Output the (x, y) coordinate of the center of the cell containing the given text.  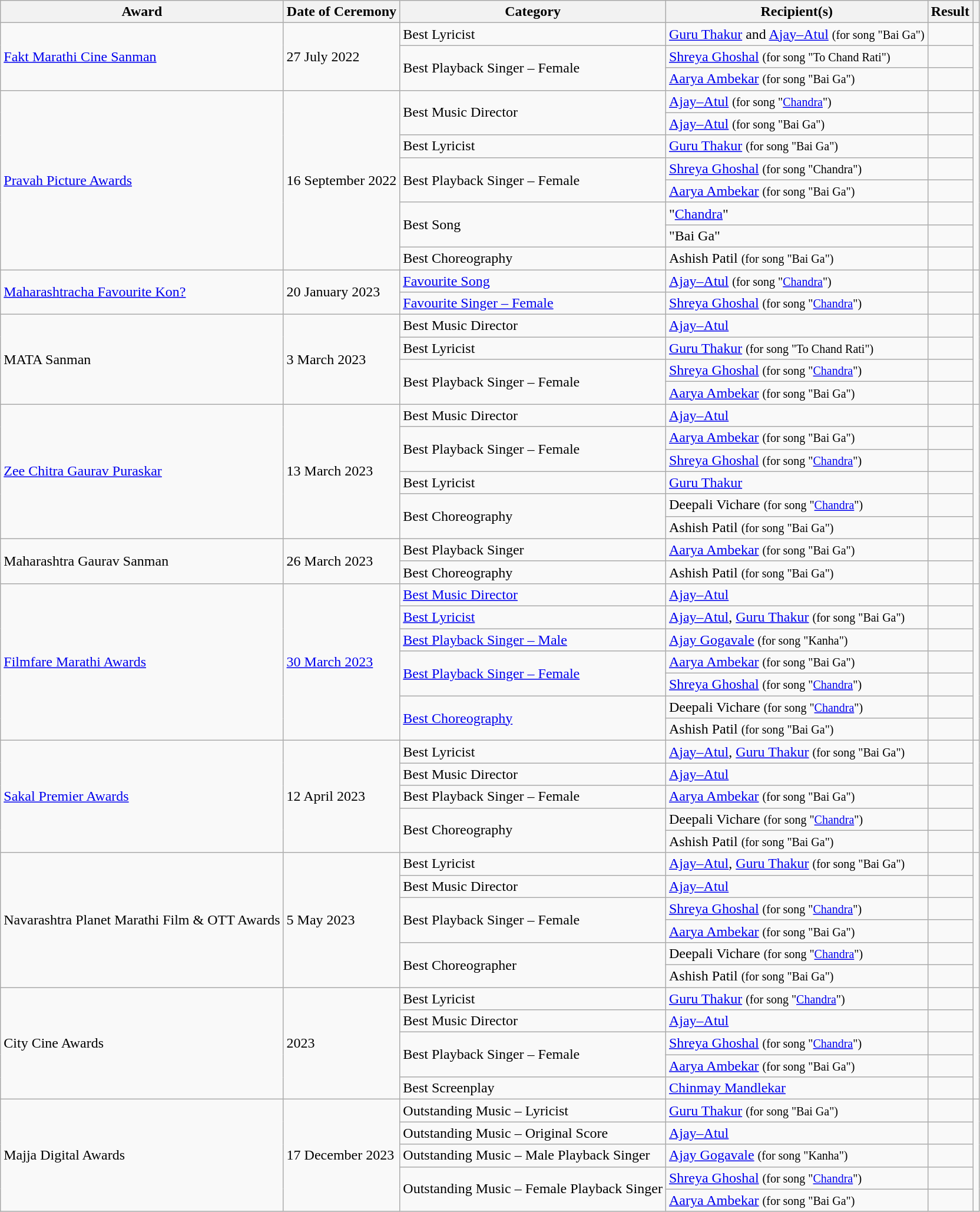
13 March 2023 (342, 471)
12 April 2023 (342, 797)
Best Playback Singer – Male (533, 639)
Best Song (533, 224)
Pravah Picture Awards (142, 180)
"Chandra" (796, 213)
Date of Ceremony (342, 12)
Outstanding Music – Female Playback Singer (533, 1189)
Sakal Premier Awards (142, 797)
Filmfare Marathi Awards (142, 662)
5 May 2023 (342, 920)
2023 (342, 1043)
Zee Chitra Gaurav Puraskar (142, 471)
Majja Digital Awards (142, 1155)
Result (950, 12)
27 July 2022 (342, 57)
Best Choreographer (533, 965)
MATA Sanman (142, 359)
Outstanding Music – Original Score (533, 1133)
City Cine Awards (142, 1043)
26 March 2023 (342, 561)
Fakt Marathi Cine Sanman (142, 57)
"Bai Ga" (796, 236)
Award (142, 12)
Favourite Song (533, 281)
16 September 2022 (342, 180)
Guru Thakur (for song "To Chand Rati") (796, 348)
Best Screenplay (533, 1088)
Guru Thakur (796, 483)
Maharashtracha Favourite Kon? (142, 292)
30 March 2023 (342, 662)
Ajay–Atul (for song "Bai Ga") (796, 124)
3 March 2023 (342, 359)
Recipient(s) (796, 12)
Favourite Singer – Female (533, 303)
Maharashtra Gaurav Sanman (142, 561)
20 January 2023 (342, 292)
Category (533, 12)
Navarashtra Planet Marathi Film & OTT Awards (142, 920)
Chinmay Mandlekar (796, 1088)
Guru Thakur (for song "Chandra") (796, 999)
Shreya Ghoshal (for song "To Chand Rati") (796, 57)
17 December 2023 (342, 1155)
Outstanding Music – Male Playback Singer (533, 1155)
Best Playback Singer (533, 550)
Guru Thakur and Ajay–Atul (for song "Bai Ga") (796, 34)
Outstanding Music – Lyricist (533, 1111)
